Find where the given text appears and provide that cell's center as [X, Y] coordinate. 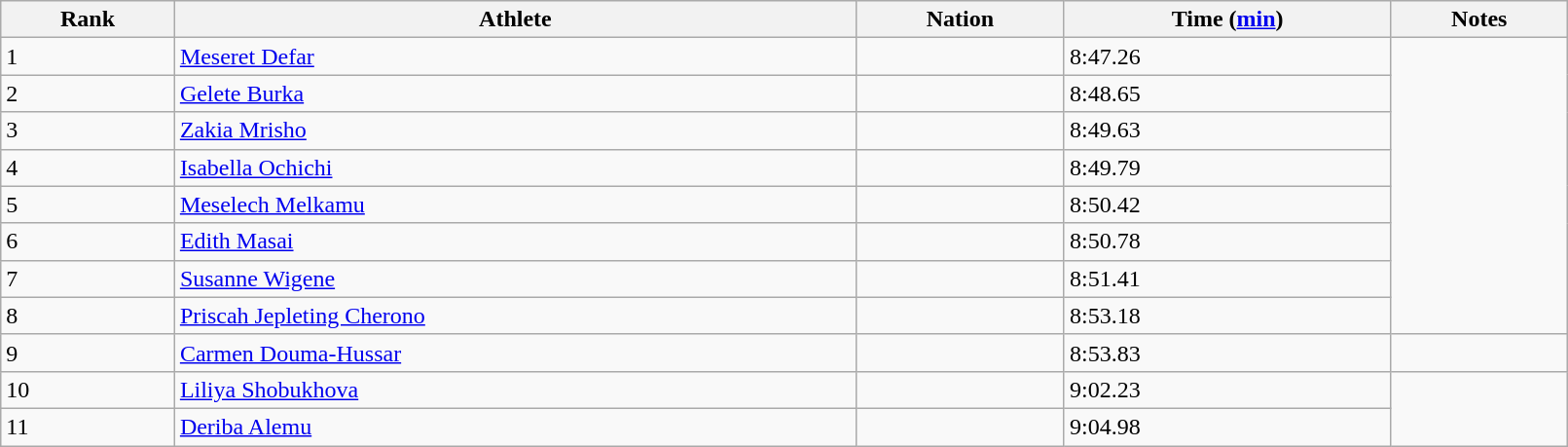
1 [88, 56]
8:48.65 [1226, 93]
Notes [1479, 19]
Athlete [515, 19]
8:50.78 [1226, 242]
Time (min) [1226, 19]
Carmen Douma-Hussar [515, 353]
2 [88, 93]
6 [88, 242]
8 [88, 316]
9:02.23 [1226, 390]
8:49.79 [1226, 168]
Rank [88, 19]
Liliya Shobukhova [515, 390]
5 [88, 205]
7 [88, 279]
Zakia Mrisho [515, 130]
Priscah Jepleting Cherono [515, 316]
Nation [960, 19]
Gelete Burka [515, 93]
Susanne Wigene [515, 279]
8:49.63 [1226, 130]
8:50.42 [1226, 205]
10 [88, 390]
4 [88, 168]
Edith Masai [515, 242]
9:04.98 [1226, 427]
Isabella Ochichi [515, 168]
Deriba Alemu [515, 427]
Meseret Defar [515, 56]
8:53.18 [1226, 316]
Meselech Melkamu [515, 205]
8:51.41 [1226, 279]
8:53.83 [1226, 353]
9 [88, 353]
11 [88, 427]
3 [88, 130]
8:47.26 [1226, 56]
